Return the [x, y] coordinate for the center point of the cell that contains the specified text.  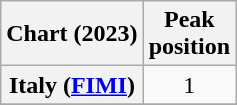
Peakposition [189, 34]
1 [189, 85]
Chart (2023) [72, 34]
Italy (FIMI) [72, 85]
